Return [X, Y] of the center of cell containing provided text 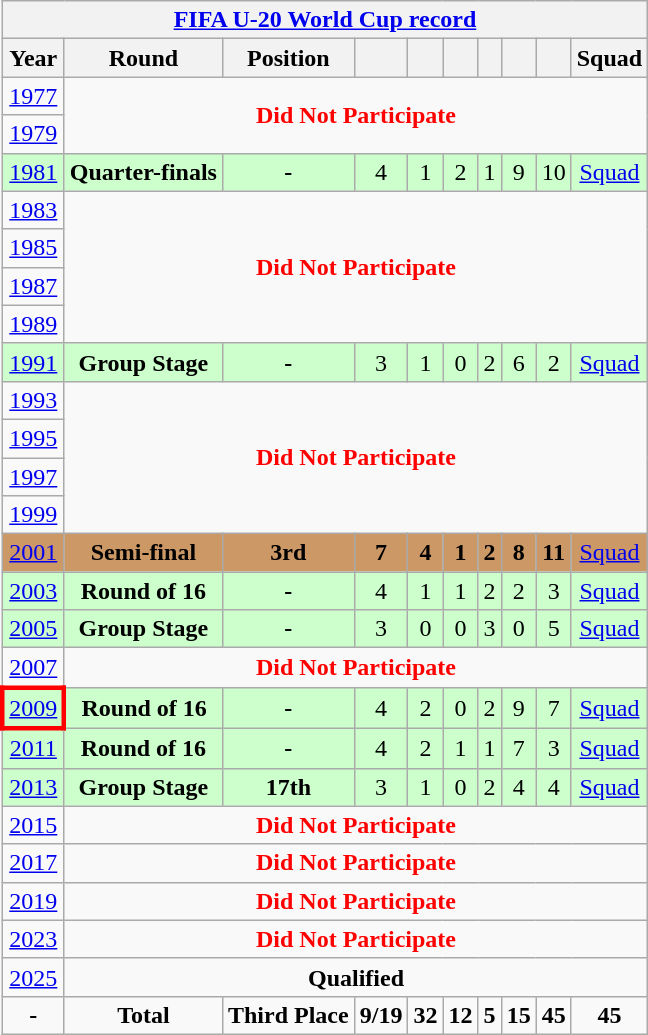
1993 [33, 400]
10 [554, 172]
1977 [33, 96]
Total [143, 1015]
2019 [33, 901]
2007 [33, 668]
2025 [33, 977]
9/19 [381, 1015]
17th [288, 787]
1981 [33, 172]
3rd [288, 553]
15 [518, 1015]
Position [288, 58]
11 [554, 553]
2011 [33, 748]
2015 [33, 825]
Quarter-finals [143, 172]
Semi-final [143, 553]
2005 [33, 629]
Qualified [356, 977]
12 [460, 1015]
6 [518, 362]
1987 [33, 286]
Year [33, 58]
1995 [33, 438]
1983 [33, 210]
2001 [33, 553]
32 [426, 1015]
8 [518, 553]
2023 [33, 939]
2017 [33, 863]
1989 [33, 324]
2013 [33, 787]
1991 [33, 362]
Round [143, 58]
FIFA U-20 World Cup record [324, 20]
2009 [33, 708]
Third Place [288, 1015]
1999 [33, 515]
2003 [33, 591]
1997 [33, 477]
1979 [33, 134]
1985 [33, 248]
